Capture the cell that displays the provided text and extract its (x, y) central coordinate. 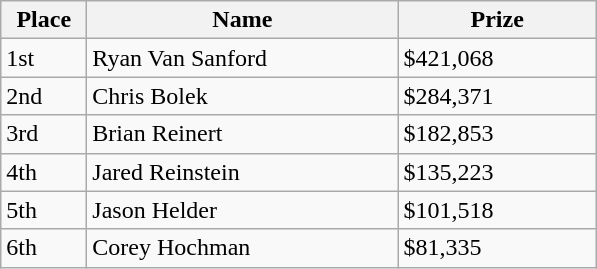
Jared Reinstein (242, 172)
Place (44, 20)
6th (44, 248)
$284,371 (498, 96)
4th (44, 172)
$101,518 (498, 210)
Ryan Van Sanford (242, 58)
2nd (44, 96)
$81,335 (498, 248)
$421,068 (498, 58)
1st (44, 58)
Corey Hochman (242, 248)
5th (44, 210)
Chris Bolek (242, 96)
Jason Helder (242, 210)
Prize (498, 20)
3rd (44, 134)
Brian Reinert (242, 134)
Name (242, 20)
$182,853 (498, 134)
$135,223 (498, 172)
